From the cell containing the given text, extract its center point as [X, Y] coordinate. 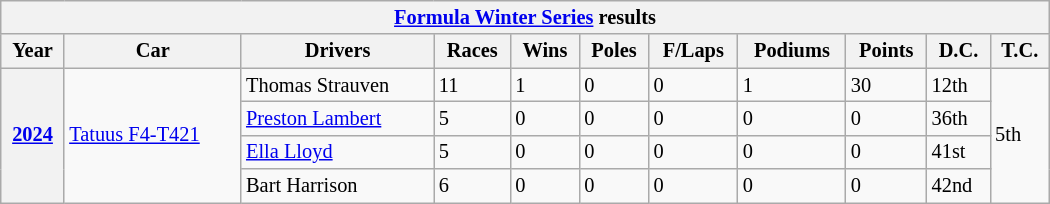
Drivers [338, 51]
12th [959, 85]
Races [472, 51]
41st [959, 152]
Ella Lloyd [338, 152]
D.C. [959, 51]
Wins [544, 51]
Poles [614, 51]
30 [886, 85]
2024 [33, 136]
Tatuus F4-T421 [152, 136]
Podiums [792, 51]
11 [472, 85]
F/Laps [694, 51]
Year [33, 51]
Preston Lambert [338, 118]
Car [152, 51]
42nd [959, 186]
Formula Winter Series results [525, 17]
5th [1020, 136]
T.C. [1020, 51]
36th [959, 118]
Thomas Strauven [338, 85]
6 [472, 186]
Bart Harrison [338, 186]
Points [886, 51]
